Find where the given text appears and provide that cell's center as [X, Y] coordinate. 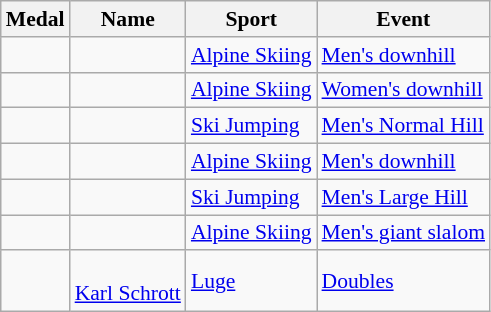
Luge [252, 282]
Sport [252, 19]
Karl Schrott [128, 282]
Women's downhill [404, 90]
Doubles [404, 282]
Men's Large Hill [404, 197]
Medal [36, 19]
Name [128, 19]
Men's Normal Hill [404, 126]
Event [404, 19]
Men's giant slalom [404, 233]
